Detect which cell encompasses the target text, then output its (x, y) center coordinate. 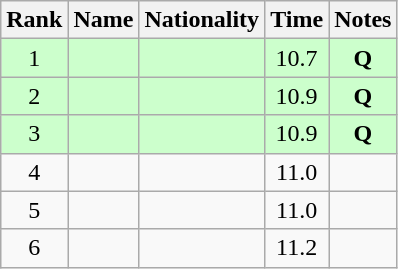
11.2 (297, 248)
3 (34, 134)
6 (34, 248)
4 (34, 172)
1 (34, 58)
Time (297, 20)
10.7 (297, 58)
Name (104, 20)
Nationality (202, 20)
5 (34, 210)
Notes (363, 20)
Rank (34, 20)
2 (34, 96)
